Pinpoint the cell where the given text exists, returning its [X, Y] midpoint coordinate. 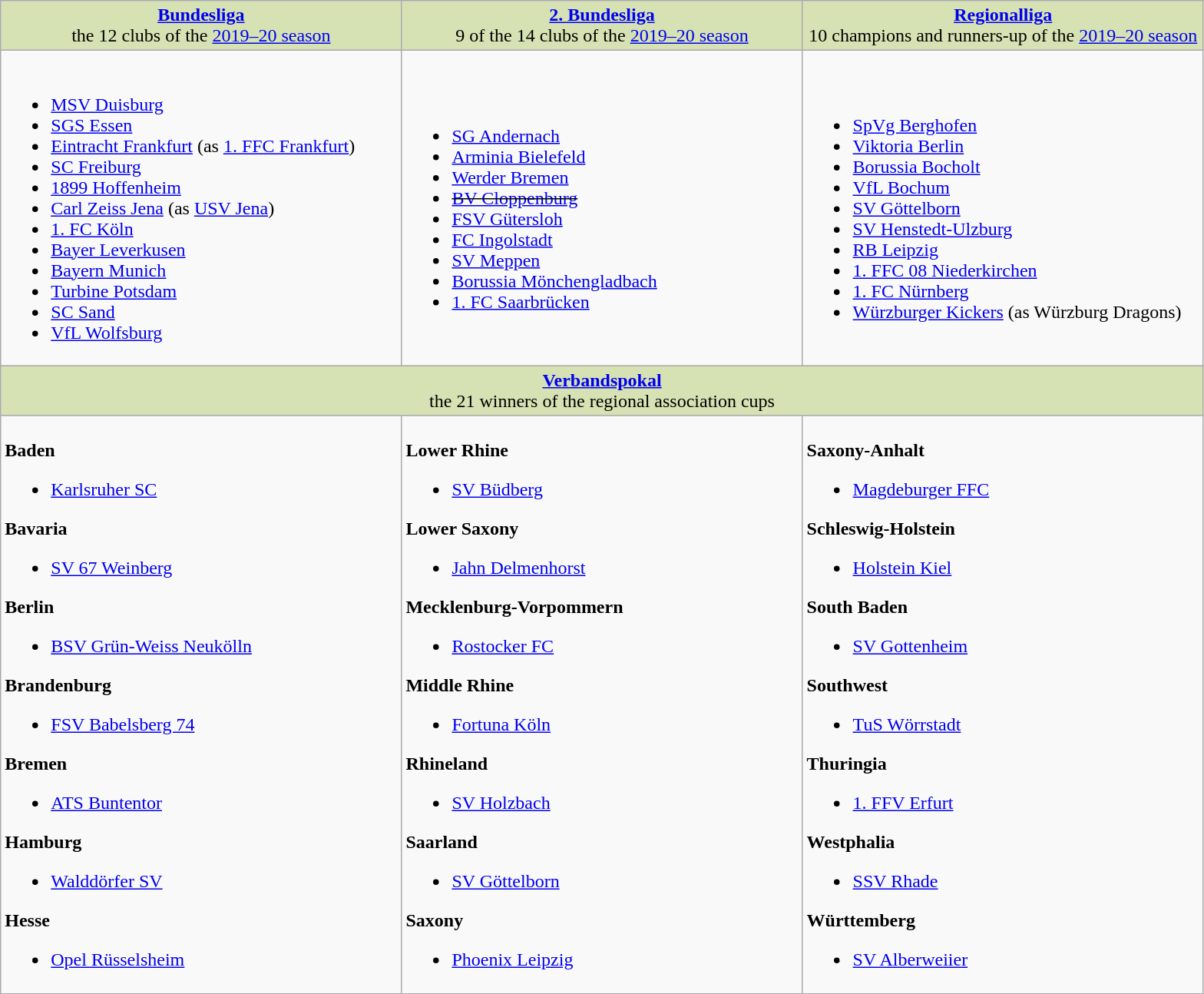
Verbandspokalthe 21 winners of the regional association cups [602, 390]
SG AndernachArminia BielefeldWerder BremenBV CloppenburgFSV GüterslohFC IngolstadtSV MeppenBorussia Mönchengladbach1. FC Saarbrücken [602, 208]
Bundesligathe 12 clubs of the 2019–20 season [201, 26]
Regionalliga10 champions and runners-up of the 2019–20 season [1003, 26]
2. Bundesliga9 of the 14 clubs of the 2019–20 season [602, 26]
